Identify which cell holds the provided text, then report its (x, y) central coordinate. 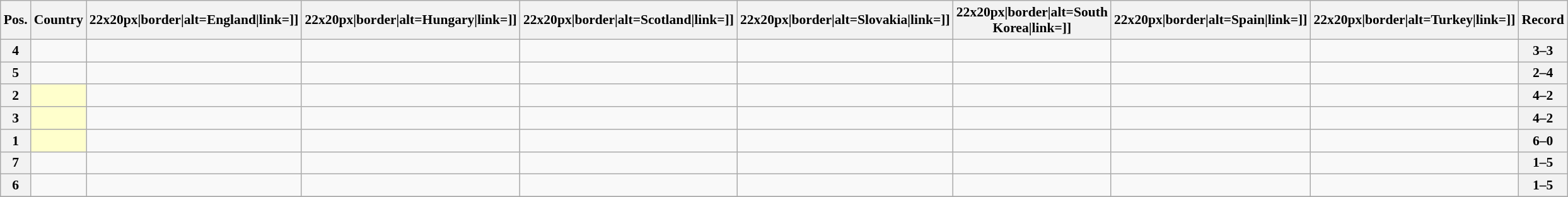
22x20px|border|alt=Turkey|link=]] (1414, 20)
7 (16, 163)
Record (1542, 20)
22x20px|border|alt=England|link=]] (194, 20)
3 (16, 118)
2–4 (1542, 73)
Pos. (16, 20)
3–3 (1542, 51)
6 (16, 186)
1 (16, 141)
4 (16, 51)
Country (59, 20)
22x20px|border|alt=Hungary|link=]] (410, 20)
22x20px|border|alt=South Korea|link=]] (1032, 20)
22x20px|border|alt=Spain|link=]] (1211, 20)
22x20px|border|alt=Slovakia|link=]] (845, 20)
6–0 (1542, 141)
2 (16, 96)
5 (16, 73)
22x20px|border|alt=Scotland|link=]] (629, 20)
